Extract the (X, Y) coordinate from the center of the cell holding the provided text.  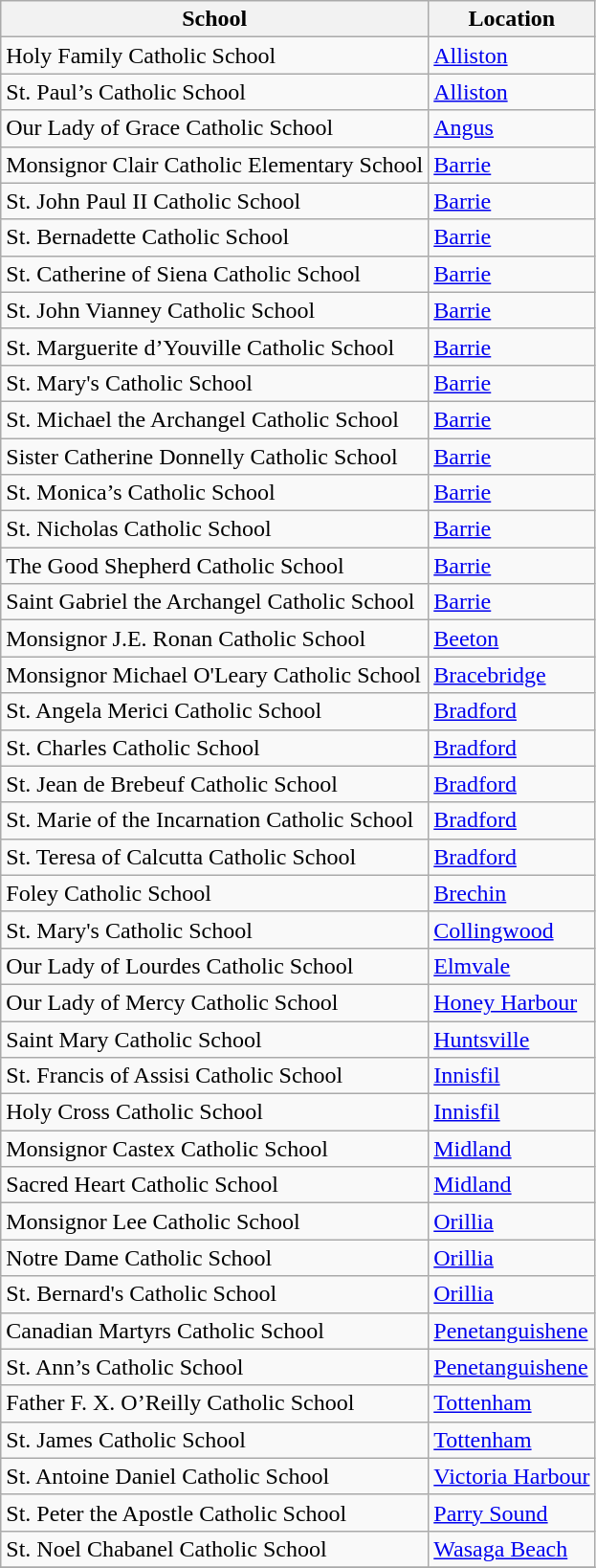
St. Marguerite d’Youville Catholic School (214, 347)
St. Noel Chabanel Catholic School (214, 1549)
Honey Harbour (512, 1002)
St. Peter the Apostle Catholic School (214, 1512)
Canadian Martyrs Catholic School (214, 1331)
Monsignor J.E. Ronan Catholic School (214, 638)
St. John Vianney Catholic School (214, 310)
St. Monica’s Catholic School (214, 493)
St. Michael the Archangel Catholic School (214, 419)
Brechin (512, 893)
St. Ann’s Catholic School (214, 1367)
Saint Gabriel the Archangel Catholic School (214, 602)
Foley Catholic School (214, 893)
Monsignor Lee Catholic School (214, 1221)
Saint Mary Catholic School (214, 1039)
Location (512, 19)
St. Nicholas Catholic School (214, 529)
Monsignor Castex Catholic School (214, 1149)
St. Marie of the Incarnation Catholic School (214, 820)
Sacred Heart Catholic School (214, 1185)
Angus (512, 128)
Holy Cross Catholic School (214, 1112)
St. Angela Merici Catholic School (214, 711)
Elmvale (512, 966)
Holy Family Catholic School (214, 56)
Monsignor Clair Catholic Elementary School (214, 165)
St. Jean de Brebeuf Catholic School (214, 784)
St. Teresa of Calcutta Catholic School (214, 857)
Parry Sound (512, 1512)
St. Bernadette Catholic School (214, 237)
St. Antoine Daniel Catholic School (214, 1476)
St. Paul’s Catholic School (214, 92)
Notre Dame Catholic School (214, 1258)
Huntsville (512, 1039)
Monsignor Michael O'Leary Catholic School (214, 675)
St. Catherine of Siena Catholic School (214, 274)
Bracebridge (512, 675)
Father F. X. O’Reilly Catholic School (214, 1403)
St. Charles Catholic School (214, 748)
Victoria Harbour (512, 1476)
Our Lady of Mercy Catholic School (214, 1002)
Sister Catherine Donnelly Catholic School (214, 457)
Our Lady of Grace Catholic School (214, 128)
The Good Shepherd Catholic School (214, 566)
Wasaga Beach (512, 1549)
St. Bernard's Catholic School (214, 1294)
School (214, 19)
St. James Catholic School (214, 1440)
Collingwood (512, 930)
Our Lady of Lourdes Catholic School (214, 966)
St. Francis of Assisi Catholic School (214, 1076)
St. John Paul II Catholic School (214, 201)
Beeton (512, 638)
